Return the [X, Y] coordinate for the center point of the cell that contains the specified text.  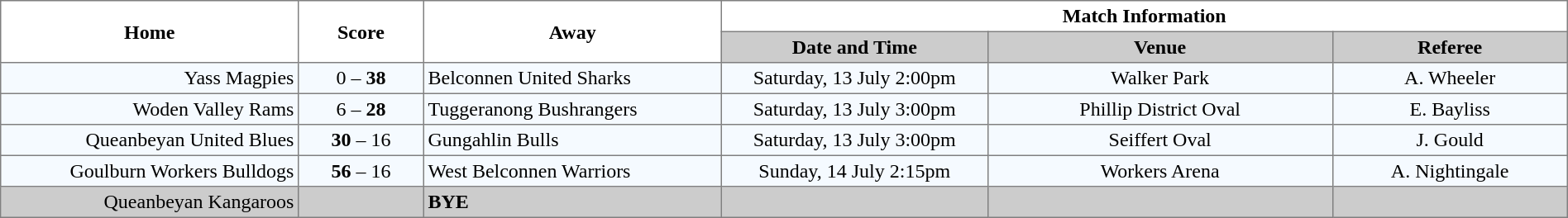
Score [361, 31]
Sunday, 14 July 2:15pm [854, 171]
Seiffert Oval [1159, 140]
Date and Time [854, 47]
A. Nightingale [1450, 171]
0 – 38 [361, 78]
Goulburn Workers Bulldogs [150, 171]
Match Information [1145, 17]
Yass Magpies [150, 78]
Belconnen United Sharks [572, 78]
30 – 16 [361, 140]
Gungahlin Bulls [572, 140]
Venue [1159, 47]
Saturday, 13 July 2:00pm [854, 78]
Queanbeyan United Blues [150, 140]
E. Bayliss [1450, 109]
BYE [572, 202]
56 – 16 [361, 171]
Home [150, 31]
Phillip District Oval [1159, 109]
J. Gould [1450, 140]
Tuggeranong Bushrangers [572, 109]
Away [572, 31]
Woden Valley Rams [150, 109]
Walker Park [1159, 78]
Queanbeyan Kangaroos [150, 202]
Referee [1450, 47]
West Belconnen Warriors [572, 171]
A. Wheeler [1450, 78]
6 – 28 [361, 109]
Workers Arena [1159, 171]
